Return the [X, Y] coordinate for the center point of the cell that contains the specified text.  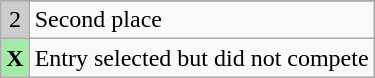
Entry selected but did not compete [202, 58]
2 [15, 20]
X [15, 58]
Second place [202, 20]
